Find where the given text appears and provide that cell's center as (X, Y) coordinate. 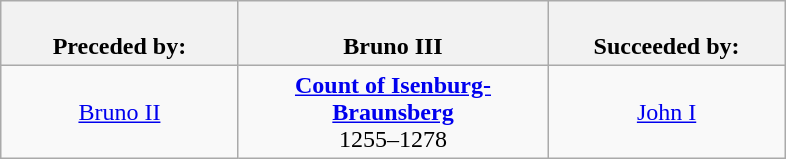
John I (667, 112)
Succeeded by: (667, 34)
Preceded by: (119, 34)
Count of Isenburg-Braunsberg1255–1278 (392, 112)
Bruno III (392, 34)
Bruno II (119, 112)
